Capture the cell that displays the provided text and extract its (X, Y) central coordinate. 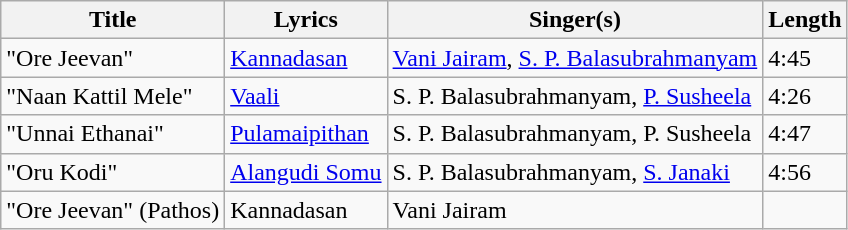
Lyrics (306, 20)
4:56 (805, 172)
Pulamaipithan (306, 134)
"Oru Kodi" (113, 172)
Singer(s) (575, 20)
4:45 (805, 58)
Title (113, 20)
Alangudi Somu (306, 172)
4:26 (805, 96)
S. P. Balasubrahmanyam, S. Janaki (575, 172)
Length (805, 20)
Vaali (306, 96)
"Ore Jeevan" (Pathos) (113, 210)
"Naan Kattil Mele" (113, 96)
"Unnai Ethanai" (113, 134)
"Ore Jeevan" (113, 58)
Vani Jairam (575, 210)
4:47 (805, 134)
Vani Jairam, S. P. Balasubrahmanyam (575, 58)
